Locate the cell with the specified text and output its [x, y] center coordinate. 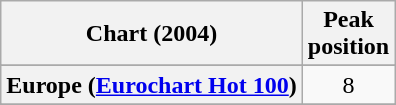
Europe (Eurochart Hot 100) [152, 85]
Chart (2004) [152, 34]
8 [348, 85]
Peakposition [348, 34]
